Extract the (X, Y) coordinate from the center of the cell holding the provided text.  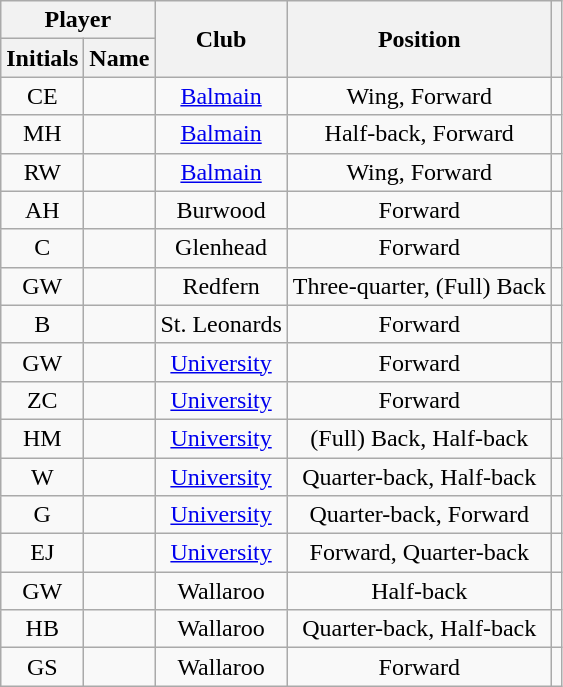
B (42, 324)
Club (221, 39)
Name (120, 58)
Redfern (221, 286)
Three-quarter, (Full) Back (419, 286)
Glenhead (221, 248)
Player (78, 20)
Burwood (221, 210)
Forward, Quarter-back (419, 553)
ZC (42, 400)
Half-back, Forward (419, 134)
(Full) Back, Half-back (419, 438)
HM (42, 438)
St. Leonards (221, 324)
HB (42, 629)
Initials (42, 58)
RW (42, 172)
G (42, 515)
Position (419, 39)
Half-back (419, 591)
CE (42, 96)
AH (42, 210)
GS (42, 667)
W (42, 477)
MH (42, 134)
EJ (42, 553)
Quarter-back, Forward (419, 515)
C (42, 248)
